Provide the (x, y) coordinate of the cell's center where the given text is located.  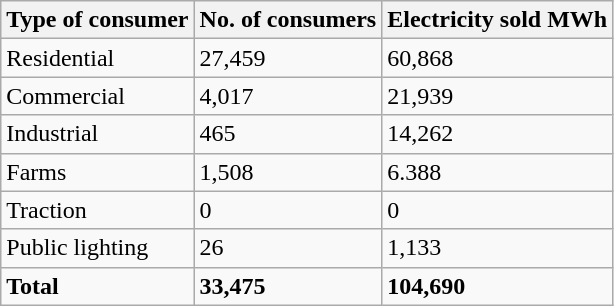
Public lighting (98, 248)
21,939 (498, 96)
4,017 (288, 96)
1,133 (498, 248)
Farms (98, 172)
Type of consumer (98, 20)
Commercial (98, 96)
465 (288, 134)
Industrial (98, 134)
60,868 (498, 58)
No. of consumers (288, 20)
Electricity sold MWh (498, 20)
Traction (98, 210)
14,262 (498, 134)
26 (288, 248)
6.388 (498, 172)
104,690 (498, 286)
27,459 (288, 58)
1,508 (288, 172)
Residential (98, 58)
Total (98, 286)
33,475 (288, 286)
